Capture the cell that displays the provided text and extract its [X, Y] central coordinate. 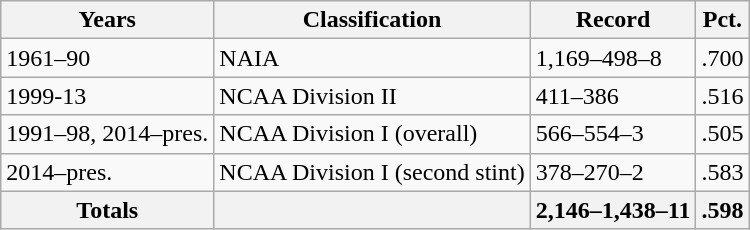
566–554–3 [613, 134]
1,169–498–8 [613, 58]
2,146–1,438–11 [613, 210]
NCAA Division I (second stint) [372, 172]
Totals [108, 210]
2014–pres. [108, 172]
.516 [722, 96]
NCAA Division I (overall) [372, 134]
Pct. [722, 20]
Years [108, 20]
1999-13 [108, 96]
.583 [722, 172]
Classification [372, 20]
411–386 [613, 96]
.700 [722, 58]
Record [613, 20]
.505 [722, 134]
378–270–2 [613, 172]
NAIA [372, 58]
.598 [722, 210]
1961–90 [108, 58]
1991–98, 2014–pres. [108, 134]
NCAA Division II [372, 96]
